Capture the cell that displays the provided text and extract its (x, y) central coordinate. 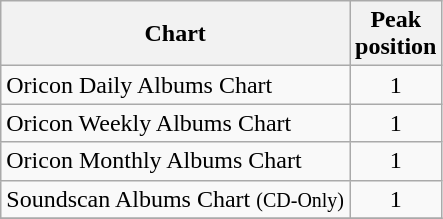
Soundscan Albums Chart (CD-Only) (176, 199)
Oricon Monthly Albums Chart (176, 161)
Oricon Daily Albums Chart (176, 85)
Oricon Weekly Albums Chart (176, 123)
Peak position (396, 34)
Chart (176, 34)
